Return the [x, y] coordinate for the center point of the cell that contains the specified text.  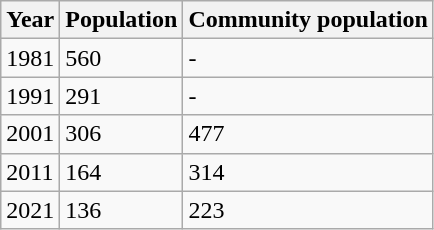
314 [308, 172]
2011 [30, 172]
560 [122, 58]
136 [122, 210]
291 [122, 96]
1981 [30, 58]
223 [308, 210]
164 [122, 172]
1991 [30, 96]
2001 [30, 134]
2021 [30, 210]
Population [122, 20]
477 [308, 134]
306 [122, 134]
Year [30, 20]
Community population [308, 20]
